Pinpoint the cell where the given text exists, returning its [X, Y] midpoint coordinate. 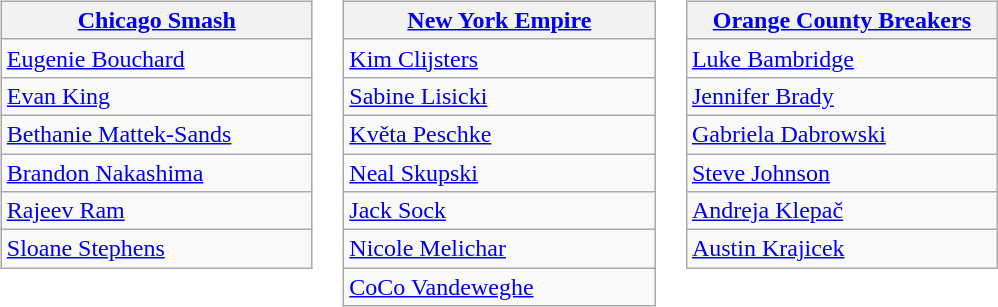
Orange County Breakers [842, 20]
Kim Clijsters [500, 58]
Chicago Smash [156, 20]
Austin Krajicek [842, 249]
Steve Johnson [842, 173]
Evan King [156, 96]
Jennifer Brady [842, 96]
Eugenie Bouchard [156, 58]
Jack Sock [500, 211]
Neal Skupski [500, 173]
Andreja Klepač [842, 211]
Rajeev Ram [156, 211]
Bethanie Mattek-Sands [156, 134]
Sabine Lisicki [500, 96]
Luke Bambridge [842, 58]
Gabriela Dabrowski [842, 134]
Brandon Nakashima [156, 173]
Sloane Stephens [156, 249]
CoCo Vandeweghe [500, 287]
New York Empire [500, 20]
Nicole Melichar [500, 249]
Květa Peschke [500, 134]
